Search for the cell housing the specified text and yield its (x, y) center coordinate. 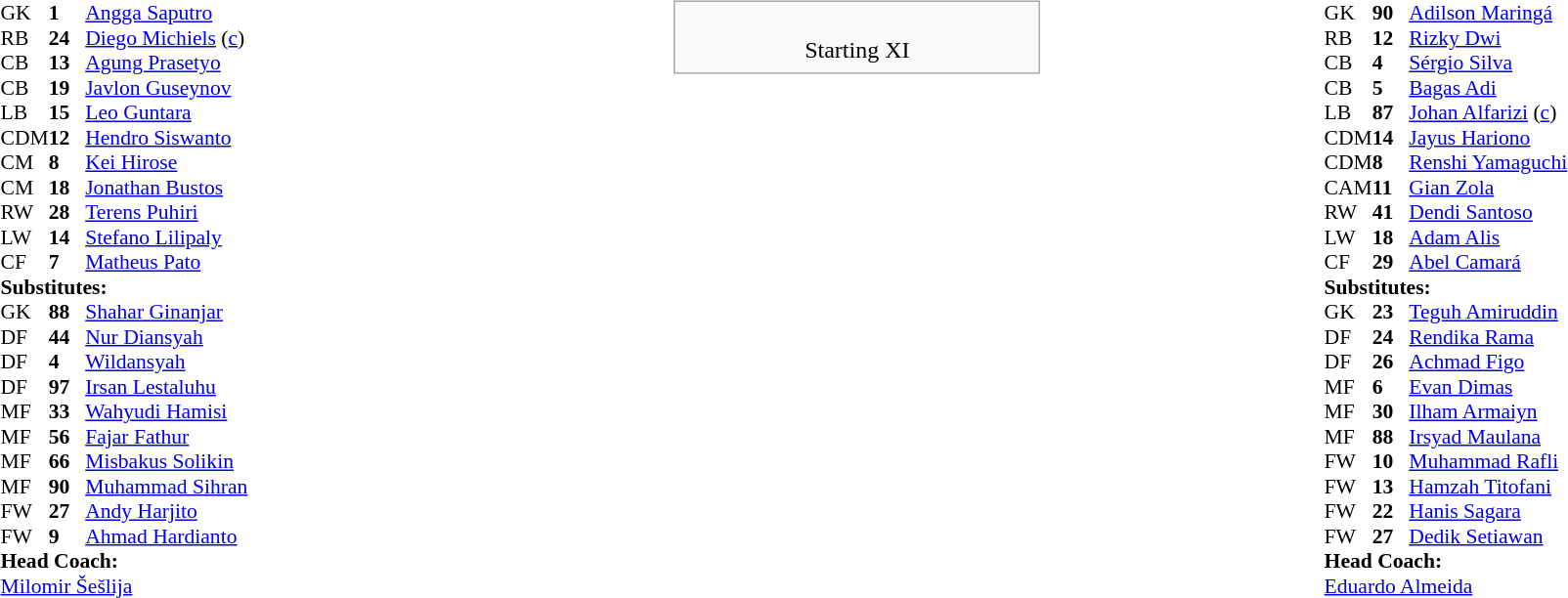
26 (1391, 363)
Evan Dimas (1488, 387)
Jayus Hariono (1488, 138)
Matheus Pato (166, 263)
Wildansyah (166, 363)
Nur Diansyah (166, 337)
66 (67, 462)
Ahmad Hardianto (166, 536)
Sérgio Silva (1488, 64)
Ilham Armaiyn (1488, 411)
Terens Puhiri (166, 212)
Muhammad Rafli (1488, 462)
11 (1391, 188)
56 (67, 437)
41 (1391, 212)
Bagas Adi (1488, 88)
Misbakus Solikin (166, 462)
23 (1391, 312)
Hendro Siswanto (166, 138)
6 (1391, 387)
7 (67, 263)
Achmad Figo (1488, 363)
29 (1391, 263)
10 (1391, 462)
30 (1391, 411)
5 (1391, 88)
Stefano Lilipaly (166, 237)
Javlon Guseynov (166, 88)
Dedik Setiawan (1488, 536)
Hamzah Titofani (1488, 487)
Johan Alfarizi (c) (1488, 112)
Fajar Fathur (166, 437)
1 (67, 13)
Rizky Dwi (1488, 38)
Diego Michiels (c) (166, 38)
Abel Camará (1488, 263)
87 (1391, 112)
19 (67, 88)
33 (67, 411)
Adilson Maringá (1488, 13)
15 (67, 112)
Agung Prasetyo (166, 64)
Kei Hirose (166, 163)
Irsan Lestaluhu (166, 387)
9 (67, 536)
Hanis Sagara (1488, 511)
CAM (1349, 188)
Irsyad Maulana (1488, 437)
Dendi Santoso (1488, 212)
Shahar Ginanjar (166, 312)
Renshi Yamaguchi (1488, 163)
Adam Alis (1488, 237)
Angga Saputro (166, 13)
44 (67, 337)
Gian Zola (1488, 188)
Leo Guntara (166, 112)
Jonathan Bustos (166, 188)
28 (67, 212)
Rendika Rama (1488, 337)
Starting XI (857, 37)
22 (1391, 511)
Teguh Amiruddin (1488, 312)
Andy Harjito (166, 511)
97 (67, 387)
Muhammad Sihran (166, 487)
Wahyudi Hamisi (166, 411)
